Scan for the cell matching the given text and deliver its (x, y) coordinate at center. 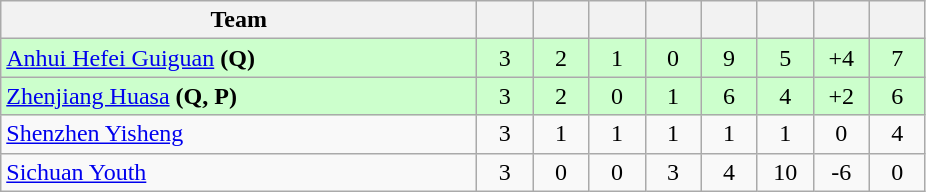
Team (239, 20)
Anhui Hefei Guiguan (Q) (239, 58)
9 (729, 58)
+2 (841, 96)
5 (785, 58)
7 (897, 58)
-6 (841, 172)
Sichuan Youth (239, 172)
Zhenjiang Huasa (Q, P) (239, 96)
Shenzhen Yisheng (239, 134)
10 (785, 172)
+4 (841, 58)
